Extract the [x, y] coordinate from the center of the cell holding the provided text.  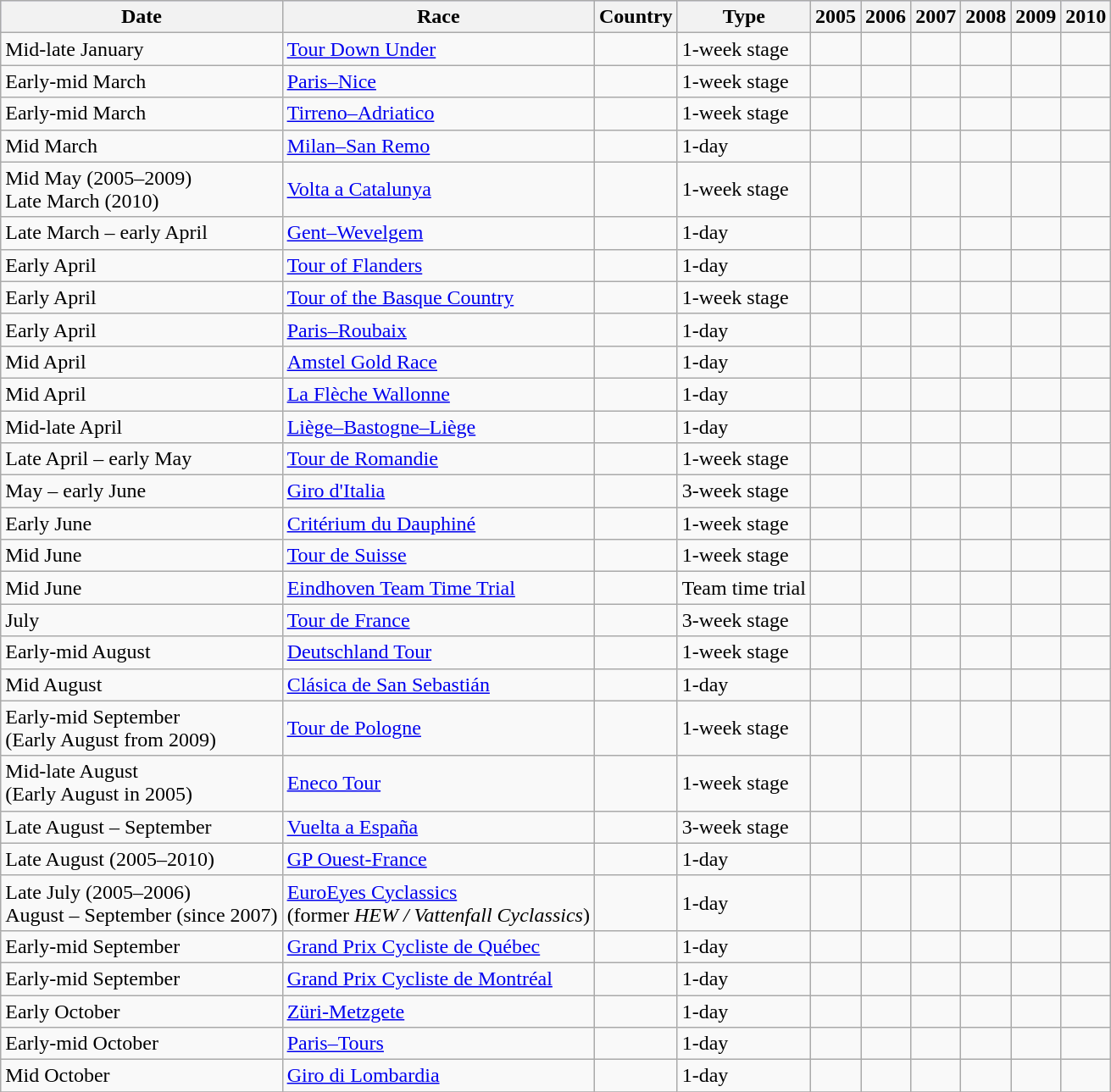
Giro di Lombardia [438, 1076]
Country [636, 17]
Tour of Flanders [438, 265]
Paris–Nice [438, 81]
Late July (2005–2006)August – September (since 2007) [142, 903]
Critérium du Dauphiné [438, 524]
Early-mid September (Early August from 2009) [142, 729]
Giro d'Italia [438, 491]
July [142, 620]
EuroEyes Cyclassics(former HEW / Vattenfall Cyclassics) [438, 903]
Mid October [142, 1076]
Grand Prix Cycliste de Montréal [438, 978]
2010 [1086, 17]
Tour de Pologne [438, 729]
Eneco Tour [438, 783]
La Flèche Wallonne [438, 394]
Tour of the Basque Country [438, 297]
Milan–San Remo [438, 146]
Liège–Bastogne–Liège [438, 426]
Züri-Metzgete [438, 1011]
2005 [836, 17]
Paris–Roubaix [438, 330]
Late August (2005–2010) [142, 859]
GP Ouest-France [438, 859]
Early-mid August [142, 652]
Paris–Tours [438, 1044]
Grand Prix Cycliste de Québec [438, 946]
May – early June [142, 491]
Type [744, 17]
Clásica de San Sebastián [438, 685]
Deutschland Tour [438, 652]
Tour de Romandie [438, 459]
Amstel Gold Race [438, 362]
Mid May (2005–2009)Late March (2010) [142, 190]
Late August – September [142, 827]
Tour de Suisse [438, 556]
Early October [142, 1011]
2007 [936, 17]
Mid-late August (Early August in 2005) [142, 783]
Late March – early April [142, 233]
Early-mid October [142, 1044]
Date [142, 17]
Team time trial [744, 588]
2008 [986, 17]
2006 [886, 17]
Mid March [142, 146]
Tour de France [438, 620]
Mid-late January [142, 49]
Race [438, 17]
Tirreno–Adriatico [438, 114]
Mid-late April [142, 426]
Early June [142, 524]
Late April – early May [142, 459]
Tour Down Under [438, 49]
Mid August [142, 685]
Eindhoven Team Time Trial [438, 588]
Vuelta a España [438, 827]
Volta a Catalunya [438, 190]
2009 [1036, 17]
Gent–Wevelgem [438, 233]
